Extract the [x, y] coordinate from the center of the cell holding the provided text.  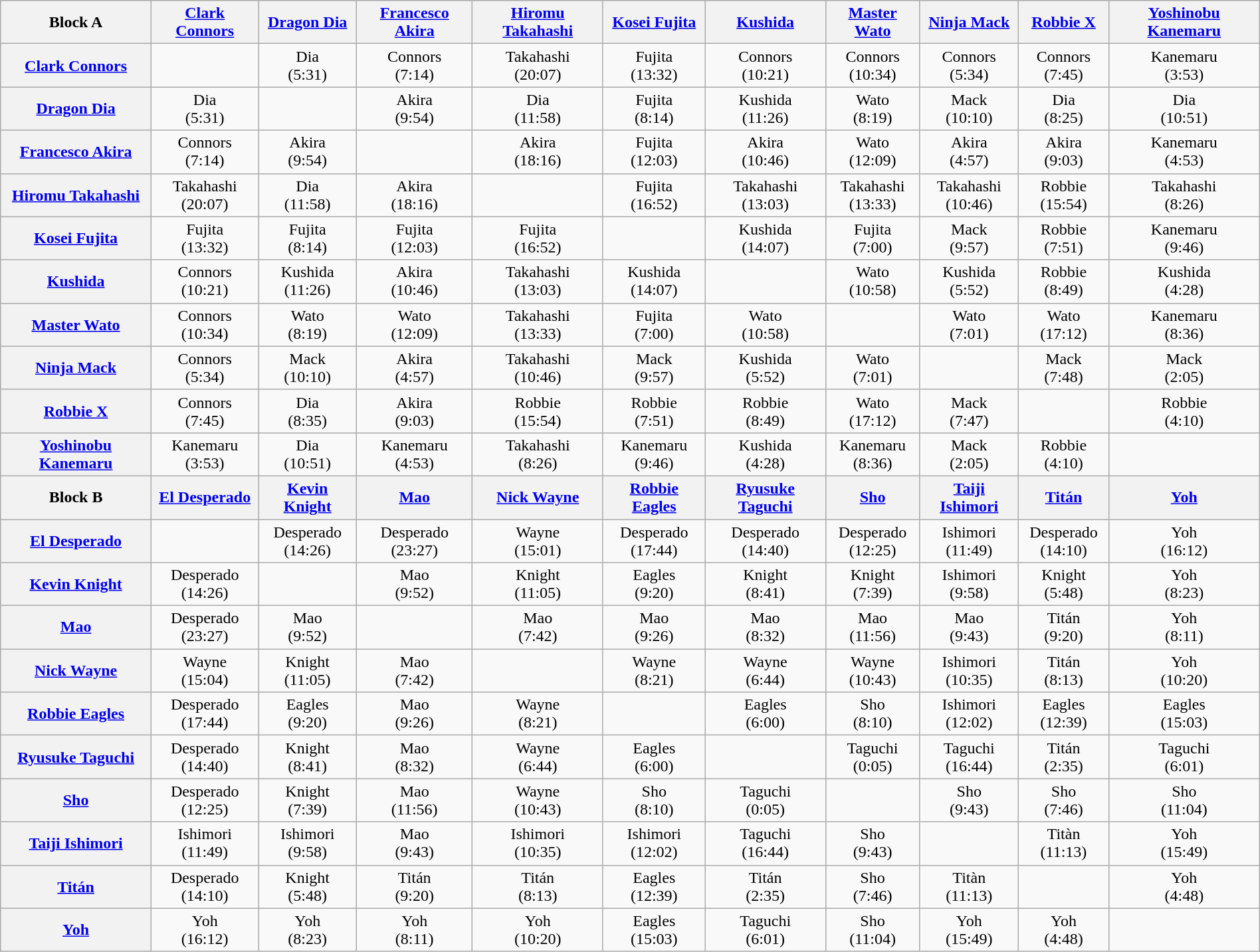
Mack(7:47) [969, 411]
Wayne(15:01) [538, 541]
Block A [76, 23]
Block B [76, 497]
Wato(17:12) [873, 411]
Mack(7:48) [1064, 368]
Wayne(15:04) [205, 671]
Dia(8:25) [1064, 109]
Dia(8:35) [307, 411]
Wato (17:12) [1064, 324]
